Locate the cell with the specified text and output its [X, Y] center coordinate. 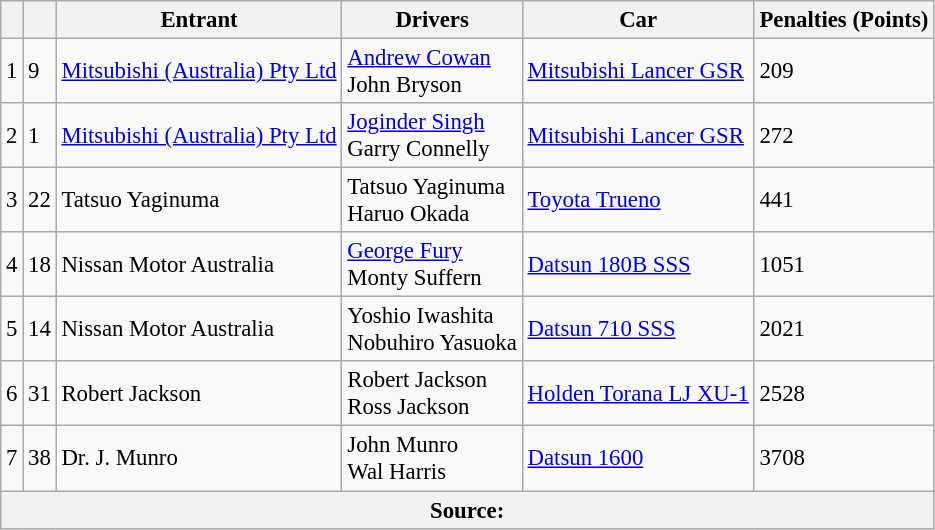
Penalties (Points) [844, 20]
2528 [844, 394]
George Fury Monty Suffern [432, 264]
3 [12, 200]
Car [638, 20]
Andrew Cowan John Bryson [432, 72]
Datsun 1600 [638, 458]
14 [40, 330]
Drivers [432, 20]
18 [40, 264]
9 [40, 72]
272 [844, 136]
Robert Jackson Ross Jackson [432, 394]
Tatsuo Yaginuma [199, 200]
31 [40, 394]
Source: [468, 510]
Tatsuo Yaginuma Haruo Okada [432, 200]
38 [40, 458]
Toyota Trueno [638, 200]
Datsun 710 SSS [638, 330]
7 [12, 458]
John Munro Wal Harris [432, 458]
Dr. J. Munro [199, 458]
6 [12, 394]
441 [844, 200]
1051 [844, 264]
Entrant [199, 20]
2 [12, 136]
Holden Torana LJ XU-1 [638, 394]
Robert Jackson [199, 394]
3708 [844, 458]
209 [844, 72]
5 [12, 330]
Yoshio Iwashita Nobuhiro Yasuoka [432, 330]
Joginder Singh Garry Connelly [432, 136]
4 [12, 264]
22 [40, 200]
Datsun 180B SSS [638, 264]
2021 [844, 330]
